Return the [x, y] coordinate for the center point of the cell that contains the specified text.  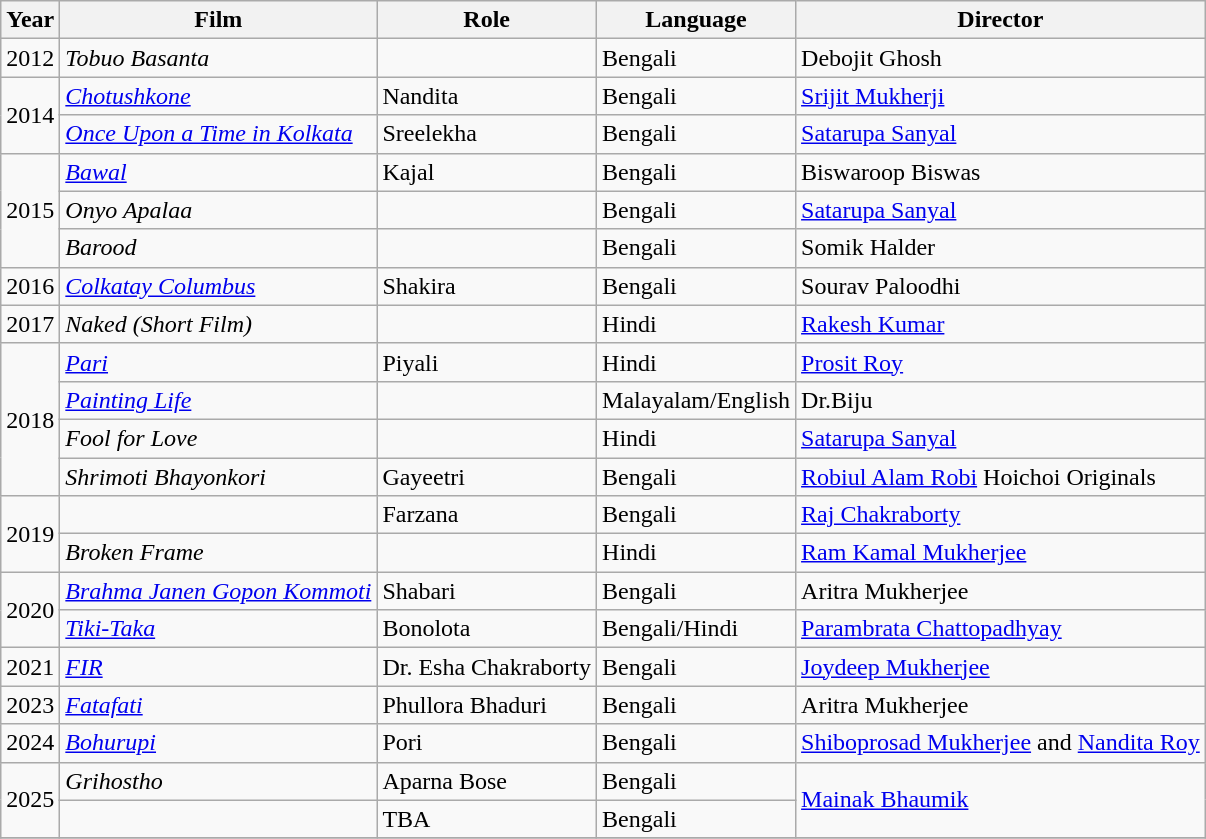
Phullora Bhaduri [487, 705]
Brahma Janen Gopon Kommoti [218, 591]
Fatafati [218, 705]
Malayalam/English [696, 400]
Year [30, 20]
Grihostho [218, 781]
Pari [218, 362]
2018 [30, 419]
Pori [487, 743]
Painting Life [218, 400]
Bawal [218, 172]
Rakesh Kumar [1001, 324]
Joydeep Mukherjee [1001, 667]
Prosit Roy [1001, 362]
2016 [30, 286]
FIR [218, 667]
Naked (Short Film) [218, 324]
Broken Frame [218, 553]
Fool for Love [218, 438]
2024 [30, 743]
Onyo Apalaa [218, 210]
Somik Halder [1001, 248]
Kajal [487, 172]
Director [1001, 20]
Parambrata Chattopadhyay [1001, 629]
Bengali/Hindi [696, 629]
2017 [30, 324]
Bohurupi [218, 743]
Chotushkone [218, 96]
Dr. Esha Chakraborty [487, 667]
Farzana [487, 515]
Colkatay Columbus [218, 286]
2020 [30, 610]
2014 [30, 115]
Shabari [487, 591]
Shiboprosad Mukherjee and Nandita Roy [1001, 743]
Gayeetri [487, 477]
Sourav Paloodhi [1001, 286]
Sreelekha [487, 134]
Role [487, 20]
TBA [487, 819]
2023 [30, 705]
Language [696, 20]
2025 [30, 800]
Raj Chakraborty [1001, 515]
Nandita [487, 96]
Biswaroop Biswas [1001, 172]
Dr.Biju [1001, 400]
Srijit Mukherji [1001, 96]
2019 [30, 534]
Shakira [487, 286]
Once Upon a Time in Kolkata [218, 134]
Shrimoti Bhayonkori [218, 477]
Tiki-Taka [218, 629]
Robiul Alam Robi Hoichoi Originals [1001, 477]
Ram Kamal Mukherjee [1001, 553]
Aparna Bose [487, 781]
Piyali [487, 362]
2015 [30, 210]
2021 [30, 667]
Mainak Bhaumik [1001, 800]
Barood [218, 248]
Tobuo Basanta [218, 58]
Film [218, 20]
Debojit Ghosh [1001, 58]
2012 [30, 58]
Bonolota [487, 629]
